Return (X, Y) of the center of cell containing provided text 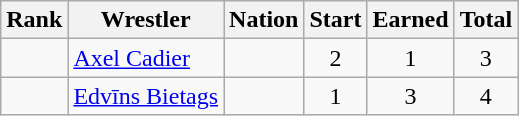
Wrestler (146, 20)
Edvīns Bietags (146, 96)
Axel Cadier (146, 58)
Rank (34, 20)
Total (486, 20)
2 (336, 58)
Nation (264, 20)
4 (486, 96)
Earned (410, 20)
Start (336, 20)
